Search for the cell housing the specified text and yield its [x, y] center coordinate. 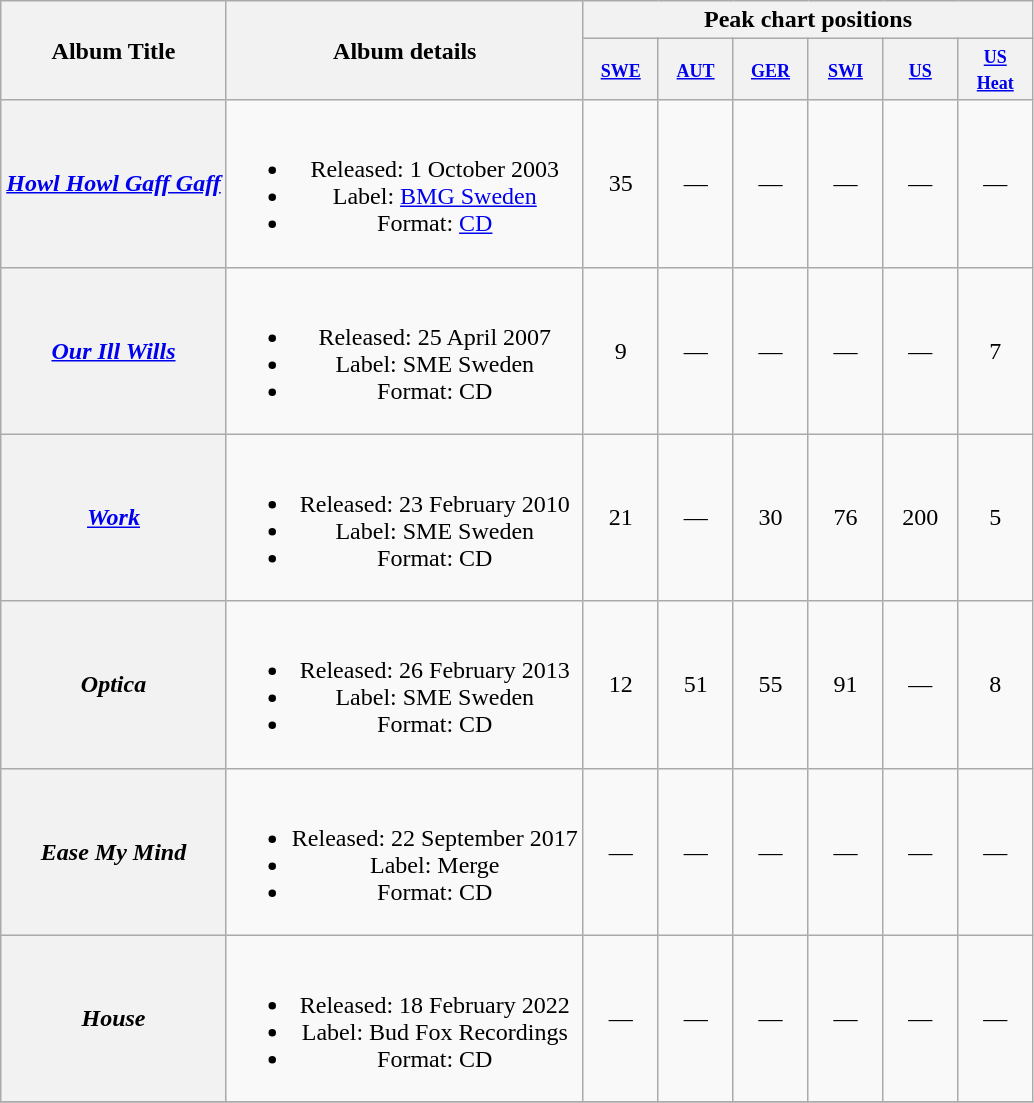
5 [996, 518]
Howl Howl Gaff Gaff [114, 184]
Released: 18 February 2022Label: Bud Fox RecordingsFormat: CD [404, 1018]
AUT [696, 70]
76 [846, 518]
Peak chart positions [808, 20]
Released: 26 February 2013Label: SME SwedenFormat: CD [404, 684]
SWE [620, 70]
51 [696, 684]
Our Ill Wills [114, 350]
USHeat [996, 70]
Released: 1 October 2003Label: BMG SwedenFormat: CD [404, 184]
US [920, 70]
7 [996, 350]
8 [996, 684]
91 [846, 684]
30 [770, 518]
Work [114, 518]
Released: 23 February 2010Label: SME SwedenFormat: CD [404, 518]
9 [620, 350]
Album Title [114, 50]
House [114, 1018]
21 [620, 518]
35 [620, 184]
12 [620, 684]
Album details [404, 50]
Released: 25 April 2007Label: SME SwedenFormat: CD [404, 350]
SWI [846, 70]
55 [770, 684]
Released: 22 September 2017Label: MergeFormat: CD [404, 852]
Ease My Mind [114, 852]
GER [770, 70]
Optica [114, 684]
200 [920, 518]
